From the cell containing the given text, extract its center point as (X, Y) coordinate. 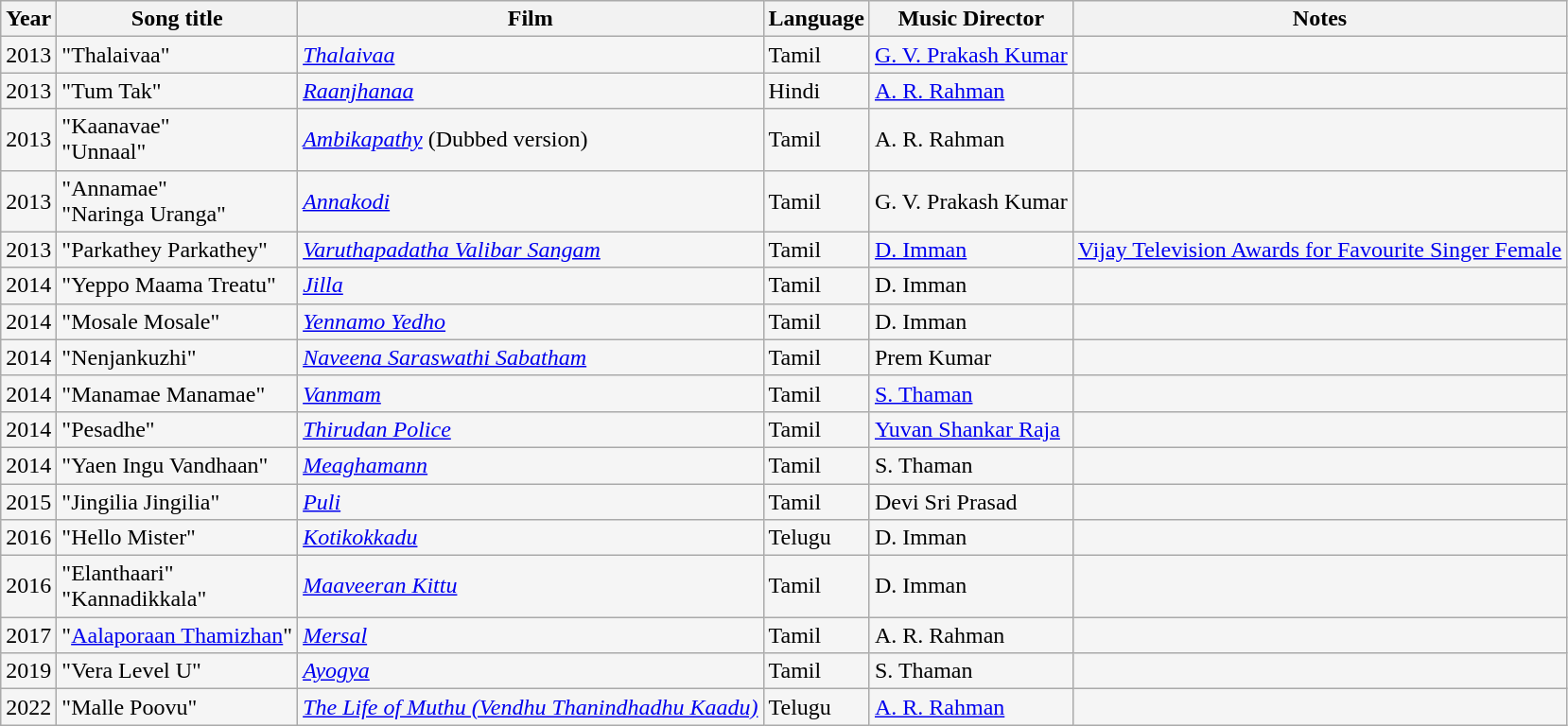
Maaveeran Kittu (531, 586)
"Annamae""Naringa Uranga" (178, 200)
"Mosale Mosale" (178, 321)
"Yeppo Maama Treatu" (178, 285)
2017 (28, 635)
Kotikokkadu (531, 538)
2022 (28, 707)
Song title (178, 19)
Devi Sri Prasad (970, 502)
Naveena Saraswathi Sabatham (531, 357)
"Aalaporaan Thamizhan" (178, 635)
Ambikapathy (Dubbed version) (531, 140)
Yuvan Shankar Raja (970, 429)
"Jingilia Jingilia" (178, 502)
Mersal (531, 635)
Hindi (816, 91)
Annakodi (531, 200)
Thirudan Police (531, 429)
Vijay Television Awards for Favourite Singer Female (1320, 250)
Vanmam (531, 393)
"Nenjankuzhi" (178, 357)
Prem Kumar (970, 357)
"Vera Level U" (178, 671)
"Thalaivaa" (178, 55)
Ayogya (531, 671)
"Malle Poovu" (178, 707)
Jilla (531, 285)
"Manamae Manamae" (178, 393)
"Yaen Ingu Vandhaan" (178, 465)
Language (816, 19)
"Tum Tak" (178, 91)
2015 (28, 502)
Varuthapadatha Valibar Sangam (531, 250)
"Pesadhe" (178, 429)
Notes (1320, 19)
"Parkathey Parkathey" (178, 250)
Puli (531, 502)
Raanjhanaa (531, 91)
Music Director (970, 19)
Meaghamann (531, 465)
"Elanthaari""Kannadikkala" (178, 586)
"Kaanavae""Unnaal" (178, 140)
"Hello Mister" (178, 538)
Year (28, 19)
2019 (28, 671)
The Life of Muthu (Vendhu Thanindhadhu Kaadu) (531, 707)
Film (531, 19)
Thalaivaa (531, 55)
Yennamo Yedho (531, 321)
